Detect which cell encompasses the target text, then output its (x, y) center coordinate. 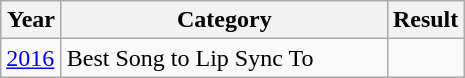
Category (224, 20)
2016 (32, 58)
Best Song to Lip Sync To (224, 58)
Result (425, 20)
Year (32, 20)
